Identify which cell holds the provided text, then report its [X, Y] central coordinate. 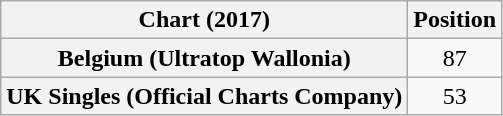
Chart (2017) [204, 20]
Position [455, 20]
87 [455, 58]
Belgium (Ultratop Wallonia) [204, 58]
53 [455, 96]
UK Singles (Official Charts Company) [204, 96]
